For the text-containing cell, return its midpoint in [x, y] coordinate format. 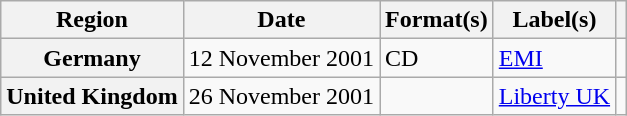
United Kingdom [92, 96]
12 November 2001 [281, 58]
Germany [92, 58]
CD [437, 58]
Liberty UK [554, 96]
Region [92, 20]
26 November 2001 [281, 96]
Date [281, 20]
EMI [554, 58]
Label(s) [554, 20]
Format(s) [437, 20]
